Determine the (x, y) coordinate at the center of the cell enclosing the given text.  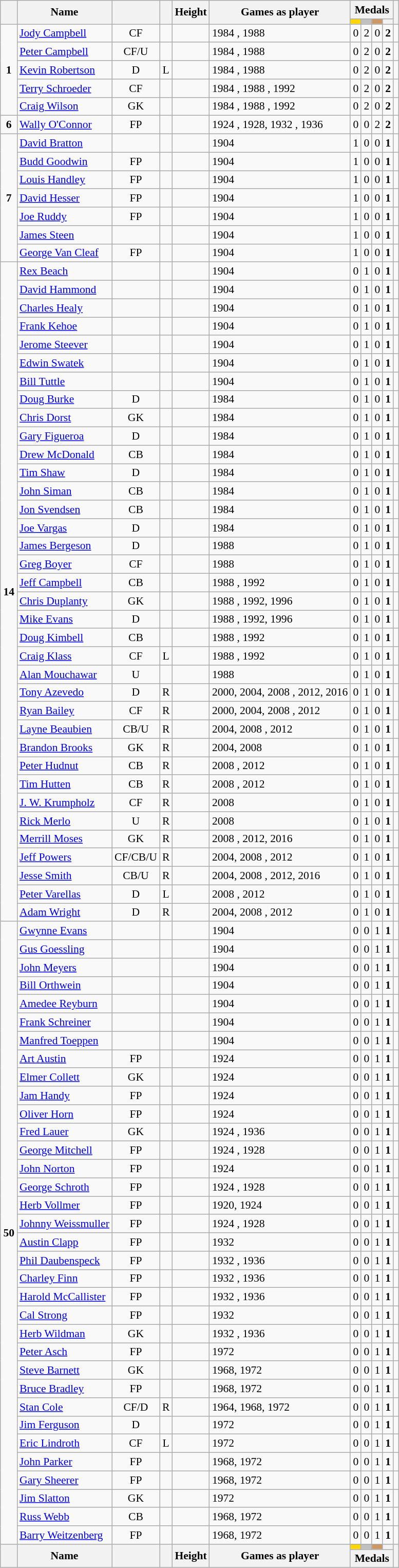
Gary Figueroa (65, 436)
Gary Sheerer (65, 1480)
Stan Cole (65, 1407)
1924 , 1936 (280, 1132)
Jim Ferguson (65, 1425)
Craig Klass (65, 656)
Budd Goodwin (65, 161)
Joe Ruddy (65, 216)
Harold McCallister (65, 1297)
Tim Hutten (65, 785)
Jody Campbell (65, 33)
Jam Handy (65, 1096)
Jerome Steever (65, 345)
Russ Webb (65, 1517)
Oliver Horn (65, 1114)
Amedee Reyburn (65, 1004)
2004, 2008 , 2012, 2016 (280, 876)
Johnny Weissmuller (65, 1224)
Gus Goessling (65, 949)
50 (9, 1233)
Adam Wright (65, 913)
John Siman (65, 491)
Craig Wilson (65, 106)
Greg Boyer (65, 564)
Charles Healy (65, 308)
2000, 2004, 2008 , 2012, 2016 (280, 692)
6 (9, 125)
Layne Beaubien (65, 730)
Manfred Toeppen (65, 1041)
CF/CB/U (136, 858)
George Mitchell (65, 1151)
James Bergeson (65, 546)
Gwynne Evans (65, 931)
CF/D (136, 1407)
Doug Kimbell (65, 638)
CF/U (136, 52)
Joe Vargas (65, 528)
Terry Schroeder (65, 88)
Steve Barnett (65, 1371)
Eric Lindroth (65, 1444)
Louis Handley (65, 180)
Jon Svendsen (65, 509)
Drew McDonald (65, 454)
Doug Burke (65, 399)
Edwin Swatek (65, 363)
Bill Orthwein (65, 986)
Brandon Brooks (65, 747)
2008 , 2012, 2016 (280, 839)
2004, 2008 (280, 747)
1924 , 1928, 1932 , 1936 (280, 125)
Herb Vollmer (65, 1206)
Peter Varellas (65, 894)
1920, 1924 (280, 1206)
2000, 2004, 2008 , 2012 (280, 711)
Merrill Moses (65, 839)
David Bratton (65, 143)
George Schroth (65, 1187)
Peter Hudnut (65, 766)
Mike Evans (65, 619)
Wally O'Connor (65, 125)
Art Austin (65, 1059)
Charley Finn (65, 1279)
Tony Azevedo (65, 692)
David Hammond (65, 290)
Fred Lauer (65, 1132)
Frank Kehoe (65, 326)
David Hesser (65, 198)
Frank Schreiner (65, 1023)
Cal Strong (65, 1316)
1964, 1968, 1972 (280, 1407)
Barry Weitzenberg (65, 1535)
Alan Mouchawar (65, 674)
Austin Clapp (65, 1242)
George Van Cleaf (65, 253)
James Steen (65, 235)
Ryan Bailey (65, 711)
Chris Dorst (65, 418)
Kevin Robertson (65, 70)
14 (9, 592)
Bruce Bradley (65, 1389)
Elmer Collett (65, 1078)
Peter Campbell (65, 52)
Jeff Campbell (65, 583)
Jeff Powers (65, 858)
Jim Slatton (65, 1499)
7 (9, 198)
John Meyers (65, 968)
John Parker (65, 1462)
Chris Duplanty (65, 601)
Jesse Smith (65, 876)
Bill Tuttle (65, 381)
Peter Asch (65, 1352)
Phil Daubenspeck (65, 1261)
J. W. Krumpholz (65, 803)
Rick Merlo (65, 821)
John Norton (65, 1169)
Tim Shaw (65, 473)
Herb Wildman (65, 1334)
Rex Beach (65, 271)
